From the cell containing the given text, extract its center point as [x, y] coordinate. 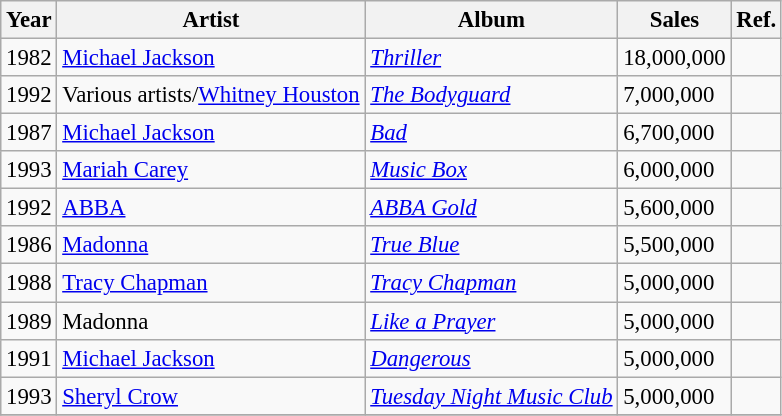
ABBA Gold [492, 208]
Sheryl Crow [211, 396]
The Bodyguard [492, 95]
Thriller [492, 58]
Sales [674, 20]
6,000,000 [674, 170]
ABBA [211, 208]
Tuesday Night Music Club [492, 396]
5,500,000 [674, 245]
True Blue [492, 245]
Year [29, 20]
1982 [29, 58]
5,600,000 [674, 208]
18,000,000 [674, 58]
Album [492, 20]
Like a Prayer [492, 321]
7,000,000 [674, 95]
Various artists/Whitney Houston [211, 95]
1989 [29, 321]
1987 [29, 133]
Bad [492, 133]
Artist [211, 20]
1986 [29, 245]
Mariah Carey [211, 170]
Music Box [492, 170]
1988 [29, 283]
Dangerous [492, 358]
1991 [29, 358]
Ref. [756, 20]
6,700,000 [674, 133]
